Capture the cell that displays the provided text and extract its [x, y] central coordinate. 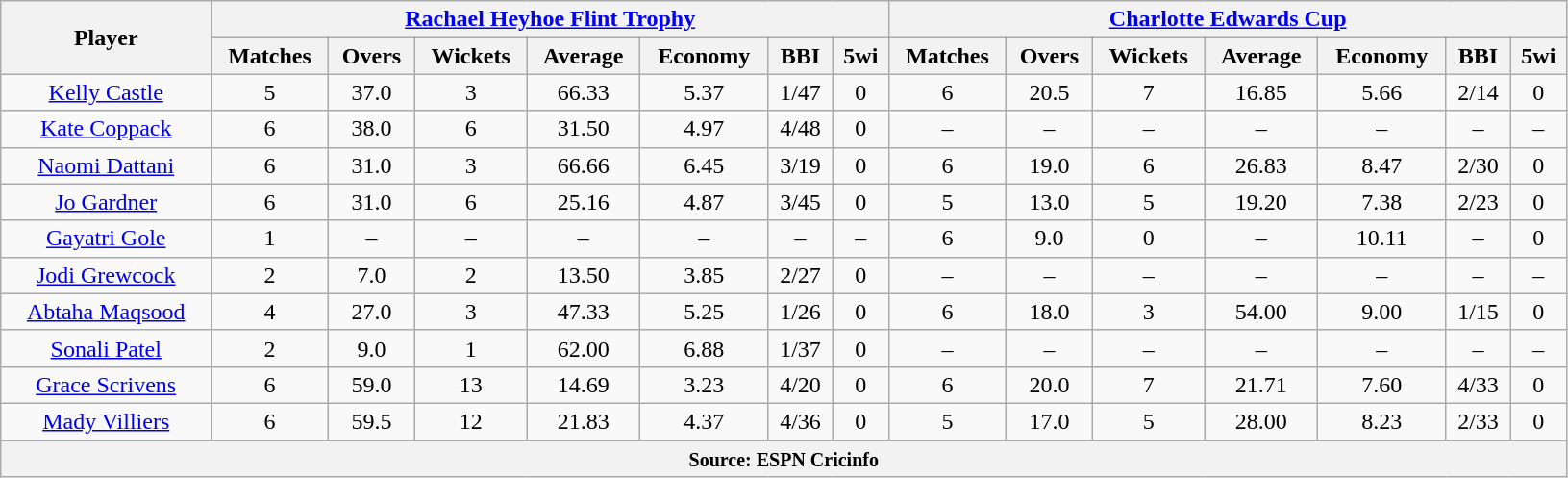
37.0 [371, 92]
19.0 [1049, 165]
7.60 [1382, 385]
8.23 [1382, 421]
19.20 [1261, 202]
5.37 [704, 92]
3.23 [704, 385]
6.88 [704, 348]
47.33 [584, 312]
Kelly Castle [106, 92]
2/14 [1479, 92]
2/27 [800, 275]
Mady Villiers [106, 421]
25.16 [584, 202]
31.50 [584, 129]
5.25 [704, 312]
2/23 [1479, 202]
16.85 [1261, 92]
4/48 [800, 129]
Rachael Heyhoe Flint Trophy [550, 19]
7.0 [371, 275]
Jo Gardner [106, 202]
Gayatri Gole [106, 239]
20.0 [1049, 385]
3/45 [800, 202]
21.83 [584, 421]
Sonali Patel [106, 348]
1/47 [800, 92]
4/33 [1479, 385]
6.45 [704, 165]
38.0 [371, 129]
2/30 [1479, 165]
62.00 [584, 348]
13 [471, 385]
4/36 [800, 421]
4.97 [704, 129]
59.5 [371, 421]
Grace Scrivens [106, 385]
12 [471, 421]
2/33 [1479, 421]
21.71 [1261, 385]
4.37 [704, 421]
1/26 [800, 312]
1/37 [800, 348]
14.69 [584, 385]
27.0 [371, 312]
18.0 [1049, 312]
Source: ESPN Cricinfo [784, 459]
Jodi Grewcock [106, 275]
17.0 [1049, 421]
13.0 [1049, 202]
7.38 [1382, 202]
28.00 [1261, 421]
4 [270, 312]
Player [106, 38]
54.00 [1261, 312]
13.50 [584, 275]
Naomi Dattani [106, 165]
20.5 [1049, 92]
1/15 [1479, 312]
8.47 [1382, 165]
Abtaha Maqsood [106, 312]
66.66 [584, 165]
Kate Coppack [106, 129]
26.83 [1261, 165]
4/20 [800, 385]
4.87 [704, 202]
10.11 [1382, 239]
5.66 [1382, 92]
3/19 [800, 165]
9.00 [1382, 312]
3.85 [704, 275]
Charlotte Edwards Cup [1229, 19]
66.33 [584, 92]
59.0 [371, 385]
